Return (x, y) of the center of cell containing provided text 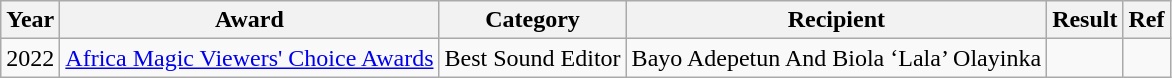
2022 (30, 58)
Award (250, 20)
Africa Magic Viewers' Choice Awards (250, 58)
Bayo Adepetun And Biola ‘Lala’ Olayinka (836, 58)
Result (1085, 20)
Best Sound Editor (532, 58)
Category (532, 20)
Recipient (836, 20)
Year (30, 20)
Ref (1146, 20)
